Provide the [X, Y] coordinate of the cell's center where the given text is located.  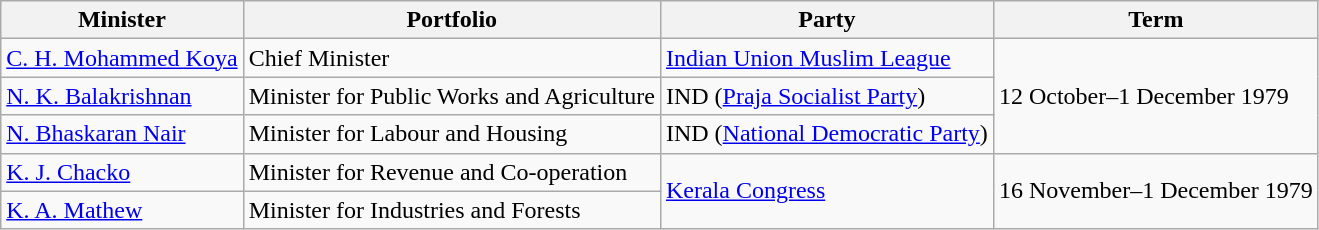
Party [826, 20]
Term [1156, 20]
12 October–1 December 1979 [1156, 96]
N. Bhaskaran Nair [122, 134]
Minister for Revenue and Co-operation [452, 172]
N. K. Balakrishnan [122, 96]
Indian Union Muslim League [826, 58]
Minister for Industries and Forests [452, 210]
Minister [122, 20]
Kerala Congress [826, 191]
IND (National Democratic Party) [826, 134]
Chief Minister [452, 58]
IND (Praja Socialist Party) [826, 96]
16 November–1 December 1979 [1156, 191]
K. A. Mathew [122, 210]
Minister for Labour and Housing [452, 134]
Minister for Public Works and Agriculture [452, 96]
C. H. Mohammed Koya [122, 58]
Portfolio [452, 20]
K. J. Chacko [122, 172]
